Scan for the cell matching the given text and deliver its [X, Y] coordinate at center. 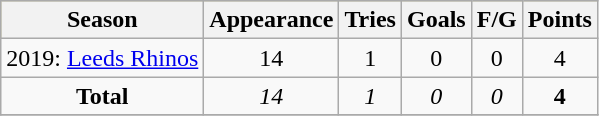
Tries [370, 20]
Total [102, 96]
2019: Leeds Rhinos [102, 58]
Goals [436, 20]
F/G [496, 20]
Appearance [272, 20]
Points [560, 20]
Season [102, 20]
